Extract the [X, Y] coordinate from the center of the cell holding the provided text.  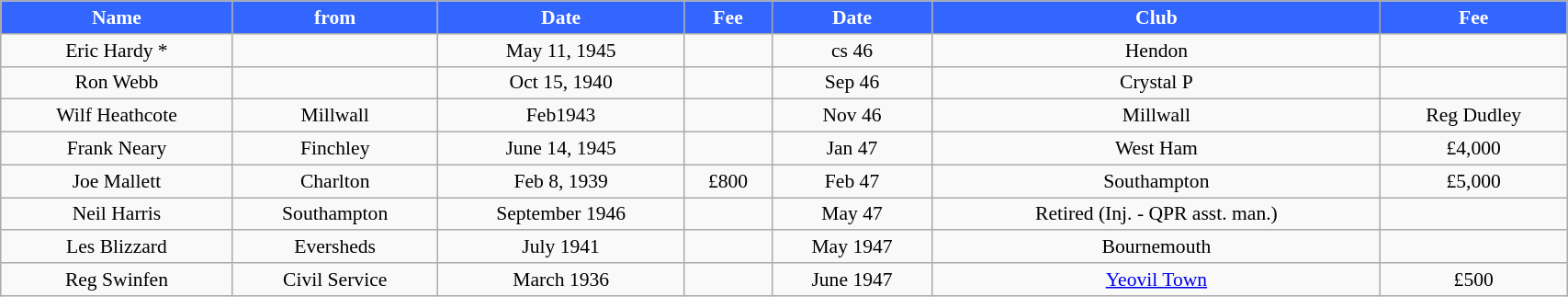
from [334, 17]
Wilf Heathcote [117, 116]
Bournemouth [1156, 247]
Crystal P [1156, 83]
West Ham [1156, 149]
£800 [728, 181]
Retired (Inj. - QPR asst. man.) [1156, 214]
£500 [1473, 280]
Ron Webb [117, 83]
Club [1156, 17]
Charlton [334, 181]
Name [117, 17]
Feb 8, 1939 [560, 181]
Feb 47 [852, 181]
September 1946 [560, 214]
May 11, 1945 [560, 51]
Reg Dudley [1473, 116]
cs 46 [852, 51]
Nov 46 [852, 116]
Neil Harris [117, 214]
March 1936 [560, 280]
Jan 47 [852, 149]
May 1947 [852, 247]
June 14, 1945 [560, 149]
June 1947 [852, 280]
Civil Service [334, 280]
Finchley [334, 149]
Frank Neary [117, 149]
Feb1943 [560, 116]
Joe Mallett [117, 181]
Les Blizzard [117, 247]
£4,000 [1473, 149]
Hendon [1156, 51]
July 1941 [560, 247]
Eversheds [334, 247]
Oct 15, 1940 [560, 83]
Eric Hardy * [117, 51]
Yeovil Town [1156, 280]
Reg Swinfen [117, 280]
Sep 46 [852, 83]
May 47 [852, 214]
£5,000 [1473, 181]
